Detect which cell encompasses the target text, then output its (x, y) center coordinate. 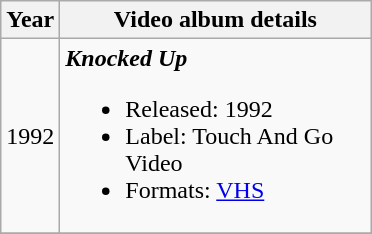
Year (30, 20)
Knocked UpReleased: 1992Label: Touch And Go VideoFormats: VHS (216, 136)
1992 (30, 136)
Video album details (216, 20)
